Provide the [X, Y] coordinate of the cell's center where the given text is located.  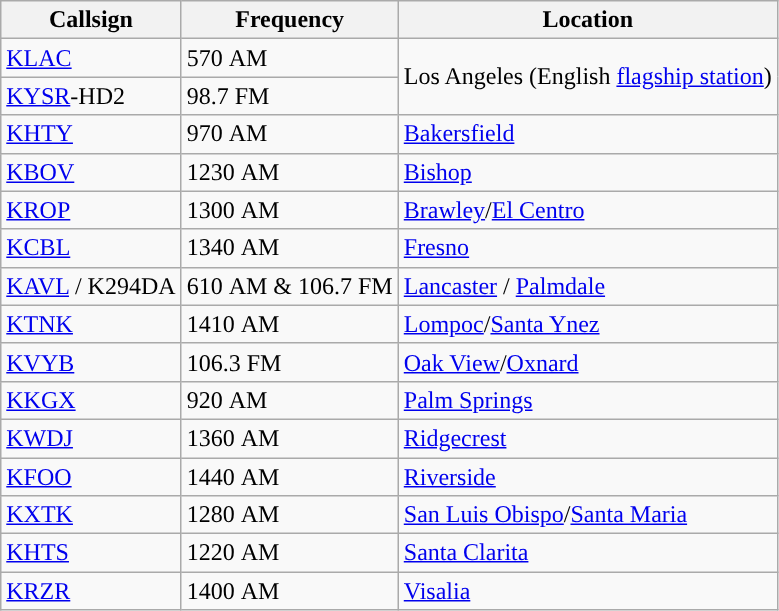
610 AM & 106.7 FM [290, 286]
Location [588, 20]
970 AM [290, 134]
Palm Springs [588, 400]
Los Angeles (English flagship station) [588, 77]
Bakersfield [588, 134]
1410 AM [290, 324]
KWDJ [91, 438]
Brawley/El Centro [588, 210]
1220 AM [290, 553]
1360 AM [290, 438]
Visalia [588, 591]
KROP [91, 210]
Fresno [588, 248]
KRZR [91, 591]
Frequency [290, 20]
1300 AM [290, 210]
KKGX [91, 400]
1280 AM [290, 515]
Lancaster / Palmdale [588, 286]
Riverside [588, 477]
KTNK [91, 324]
KFOO [91, 477]
Ridgecrest [588, 438]
920 AM [290, 400]
Bishop [588, 172]
1400 AM [290, 591]
Callsign [91, 20]
KAVL / K294DA [91, 286]
KVYB [91, 362]
1230 AM [290, 172]
KHTS [91, 553]
Oak View/Oxnard [588, 362]
KCBL [91, 248]
KHTY [91, 134]
1440 AM [290, 477]
KLAC [91, 58]
KXTK [91, 515]
KYSR-HD2 [91, 96]
KBOV [91, 172]
Santa Clarita [588, 553]
106.3 FM [290, 362]
1340 AM [290, 248]
Lompoc/Santa Ynez [588, 324]
98.7 FM [290, 96]
570 AM [290, 58]
San Luis Obispo/Santa Maria [588, 515]
